Extract the (x, y) coordinate from the center of the cell holding the provided text.  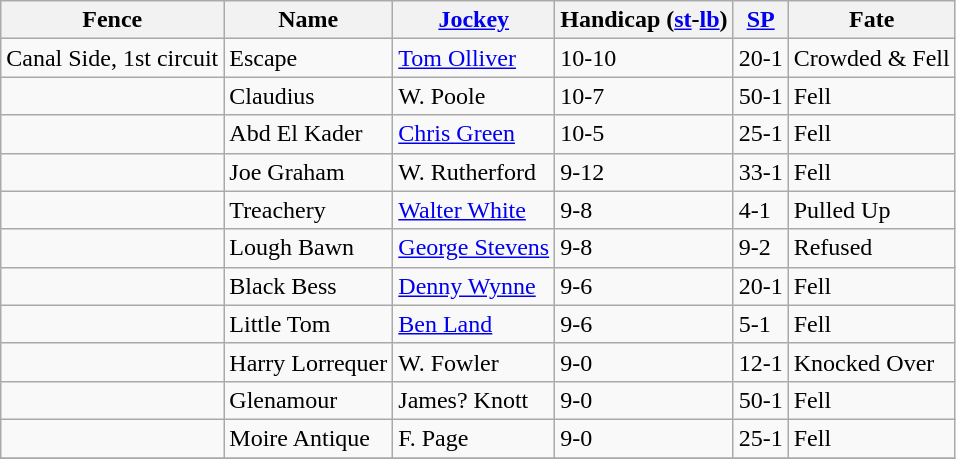
Moire Antique (308, 438)
W. Rutherford (474, 172)
Harry Lorrequer (308, 362)
Lough Bawn (308, 248)
10-5 (644, 134)
George Stevens (474, 248)
F. Page (474, 438)
Knocked Over (872, 362)
Denny Wynne (474, 286)
Joe Graham (308, 172)
12-1 (760, 362)
Escape (308, 58)
4-1 (760, 210)
Chris Green (474, 134)
9-12 (644, 172)
Ben Land (474, 324)
Canal Side, 1st circuit (112, 58)
5-1 (760, 324)
Crowded & Fell (872, 58)
Jockey (474, 20)
10-10 (644, 58)
10-7 (644, 96)
Glenamour (308, 400)
SP (760, 20)
33-1 (760, 172)
W. Poole (474, 96)
Walter White (474, 210)
Fate (872, 20)
W. Fowler (474, 362)
Handicap (st-lb) (644, 20)
Name (308, 20)
9-2 (760, 248)
Refused (872, 248)
Tom Olliver (474, 58)
Treachery (308, 210)
Fence (112, 20)
Pulled Up (872, 210)
Black Bess (308, 286)
James? Knott (474, 400)
Abd El Kader (308, 134)
Little Tom (308, 324)
Claudius (308, 96)
